Return (X, Y) of the center of cell containing provided text 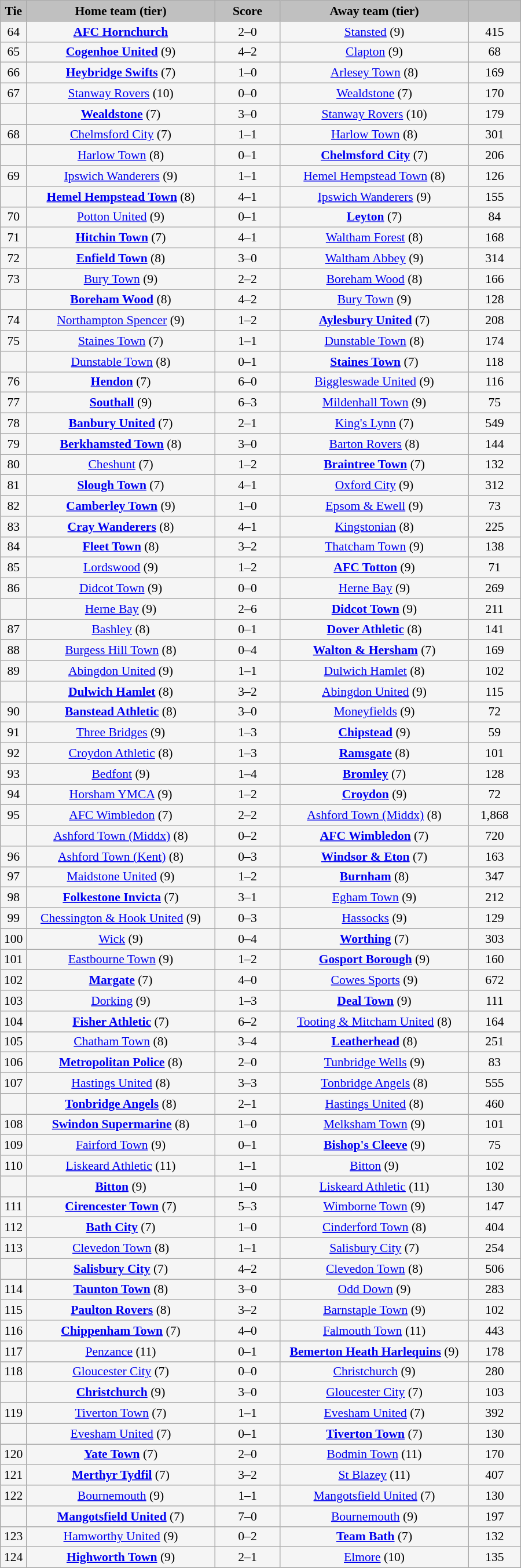
112 (14, 1228)
Tunbridge Wells (9) (375, 1063)
Away team (tier) (375, 11)
113 (14, 1248)
85 (14, 568)
121 (14, 1475)
Penzance (11) (121, 1352)
Arlesey Town (8) (375, 73)
Maidstone United (9) (121, 877)
Ashford Town (Kent) (8) (121, 857)
Kingstonian (8) (375, 527)
Fleet Town (8) (121, 547)
77 (14, 403)
135 (494, 1558)
164 (494, 1022)
225 (494, 527)
347 (494, 877)
3–3 (247, 1084)
95 (14, 816)
Enfield Town (8) (121, 259)
122 (14, 1496)
Melksham Town (9) (375, 1125)
105 (14, 1042)
269 (494, 589)
144 (494, 444)
720 (494, 836)
Dover Athletic (8) (375, 630)
Score (247, 11)
76 (14, 382)
Barnstaple Town (9) (375, 1310)
97 (14, 877)
Home team (tier) (121, 11)
Dorking (9) (121, 1001)
Croydon (9) (375, 795)
Merthyr Tydfil (7) (121, 1475)
93 (14, 774)
Leyton (7) (375, 217)
Deal Town (9) (375, 1001)
Taunton Town (8) (121, 1290)
Walton & Hersham (7) (375, 651)
70 (14, 217)
392 (494, 1413)
89 (14, 671)
301 (494, 135)
Banstead Athletic (8) (121, 712)
Cowes Sports (9) (375, 981)
80 (14, 465)
Biggleswade United (9) (375, 382)
Tooting & Mitcham United (8) (375, 1022)
Lordswood (9) (121, 568)
Wick (9) (121, 939)
67 (14, 94)
94 (14, 795)
Camberley Town (9) (121, 506)
178 (494, 1352)
Waltham Forest (8) (375, 238)
280 (494, 1372)
Epsom & Ewell (9) (375, 506)
88 (14, 651)
Northampton Spencer (9) (121, 321)
Bemerton Heath Harlequins (9) (375, 1352)
2–6 (247, 609)
Chippenham Town (7) (121, 1331)
64 (14, 32)
81 (14, 486)
138 (494, 547)
120 (14, 1455)
7–0 (247, 1516)
212 (494, 898)
Horsham YMCA (9) (121, 795)
208 (494, 321)
117 (14, 1352)
124 (14, 1558)
Bishop's Cleeve (9) (375, 1145)
90 (14, 712)
Croydon Athletic (8) (121, 754)
Hassocks (9) (375, 919)
Cray Wanderers (8) (121, 527)
6–0 (247, 382)
206 (494, 156)
5–3 (247, 1207)
69 (14, 176)
AFC Totton (9) (375, 568)
Bodmin Town (11) (375, 1455)
66 (14, 73)
6–3 (247, 403)
Southall (9) (121, 403)
Windsor & Eton (7) (375, 857)
King's Lynn (7) (375, 424)
Elmore (10) (375, 1558)
110 (14, 1166)
283 (494, 1290)
Fisher Athletic (7) (121, 1022)
168 (494, 238)
Oxford City (9) (375, 486)
Slough Town (7) (121, 486)
303 (494, 939)
Swindon Supermarine (8) (121, 1125)
Ramsgate (8) (375, 754)
Thatcham Town (9) (375, 547)
506 (494, 1269)
119 (14, 1413)
Bashley (8) (121, 630)
86 (14, 589)
1–4 (247, 774)
197 (494, 1516)
555 (494, 1084)
Team Bath (7) (375, 1537)
174 (494, 341)
126 (494, 176)
Potton United (9) (121, 217)
404 (494, 1228)
Bromley (7) (375, 774)
Cinderford Town (8) (375, 1228)
65 (14, 52)
Mildenhall Town (9) (375, 403)
179 (494, 114)
Fairford Town (9) (121, 1145)
6–2 (247, 1022)
Falmouth Town (11) (375, 1331)
141 (494, 630)
59 (494, 733)
98 (14, 898)
549 (494, 424)
Banbury United (7) (121, 424)
Chipstead (9) (375, 733)
460 (494, 1104)
Metropolitan Police (8) (121, 1063)
108 (14, 1125)
St Blazey (11) (375, 1475)
Heybridge Swifts (7) (121, 73)
Waltham Abbey (9) (375, 259)
129 (494, 919)
163 (494, 857)
Cogenhoe United (9) (121, 52)
415 (494, 32)
Gosport Borough (9) (375, 960)
Berkhamsted Town (8) (121, 444)
123 (14, 1537)
106 (14, 1063)
Highworth Town (9) (121, 1558)
Hamworthy United (9) (121, 1537)
Yate Town (7) (121, 1455)
79 (14, 444)
3–1 (247, 898)
Odd Down (9) (375, 1290)
Tie (14, 11)
443 (494, 1331)
Folkestone Invicta (7) (121, 898)
Hendon (7) (121, 382)
254 (494, 1248)
Wimborne Town (9) (375, 1207)
87 (14, 630)
3–4 (247, 1042)
91 (14, 733)
Bath City (7) (121, 1228)
Clapton (9) (375, 52)
166 (494, 279)
147 (494, 1207)
96 (14, 857)
314 (494, 259)
Paulton Rovers (8) (121, 1310)
Burgess Hill Town (8) (121, 651)
Margate (7) (121, 981)
Worthing (7) (375, 939)
Eastbourne Town (9) (121, 960)
160 (494, 960)
407 (494, 1475)
Chessington & Hook United (9) (121, 919)
Barton Rovers (8) (375, 444)
Chatham Town (8) (121, 1042)
Leatherhead (8) (375, 1042)
Bedfont (9) (121, 774)
312 (494, 486)
109 (14, 1145)
82 (14, 506)
114 (14, 1290)
100 (14, 939)
Three Bridges (9) (121, 733)
251 (494, 1042)
Egham Town (9) (375, 898)
Aylesbury United (7) (375, 321)
Stansted (9) (375, 32)
78 (14, 424)
Braintree Town (7) (375, 465)
74 (14, 321)
672 (494, 981)
AFC Hornchurch (121, 32)
Hitchin Town (7) (121, 238)
Moneyfields (9) (375, 712)
211 (494, 609)
99 (14, 919)
155 (494, 197)
107 (14, 1084)
92 (14, 754)
Cirencester Town (7) (121, 1207)
104 (14, 1022)
Cheshunt (7) (121, 465)
Burnham (8) (375, 877)
1,868 (494, 816)
